Locate the cell with the specified text and output its (X, Y) center coordinate. 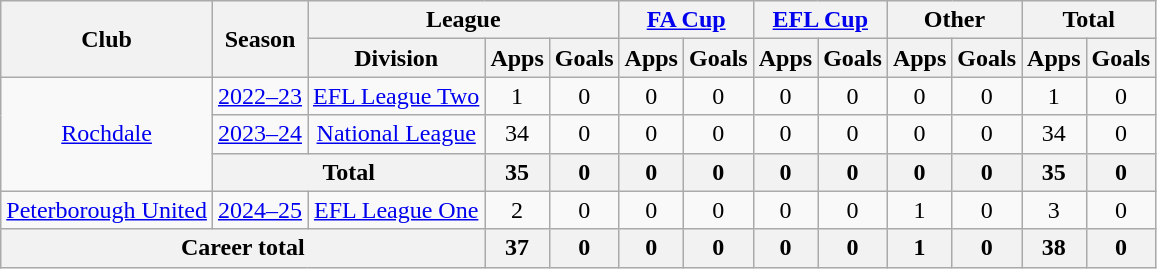
EFL Cup (820, 20)
2023–24 (260, 134)
FA Cup (686, 20)
EFL League One (396, 210)
3 (1054, 210)
National League (396, 134)
Other (954, 20)
Peterborough United (107, 210)
Club (107, 39)
EFL League Two (396, 96)
2024–25 (260, 210)
Career total (243, 248)
37 (517, 248)
2 (517, 210)
League (464, 20)
Rochdale (107, 134)
38 (1054, 248)
2022–23 (260, 96)
Season (260, 39)
Division (396, 58)
